Determine the (x, y) coordinate at the center of the cell enclosing the given text.  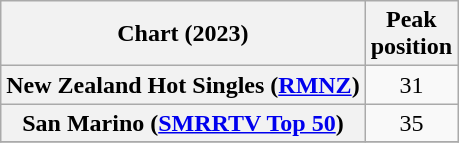
Peakposition (411, 34)
35 (411, 123)
New Zealand Hot Singles (RMNZ) (183, 85)
Chart (2023) (183, 34)
San Marino (SMRRTV Top 50) (183, 123)
31 (411, 85)
